Search for the cell housing the specified text and yield its [x, y] center coordinate. 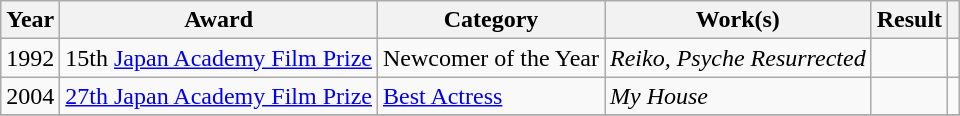
Newcomer of the Year [492, 58]
Category [492, 20]
Work(s) [738, 20]
Result [909, 20]
My House [738, 96]
2004 [30, 96]
27th Japan Academy Film Prize [219, 96]
Year [30, 20]
1992 [30, 58]
15th Japan Academy Film Prize [219, 58]
Award [219, 20]
Reiko, Psyche Resurrected [738, 58]
Best Actress [492, 96]
